Return the [x, y] coordinate for the center point of the cell that contains the specified text.  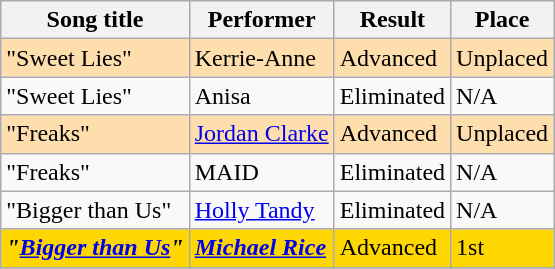
Place [502, 20]
Anisa [262, 96]
Michael Rice [262, 248]
Jordan Clarke [262, 134]
Result [392, 20]
Song title [95, 20]
Holly Tandy [262, 210]
Performer [262, 20]
1st [502, 248]
MAID [262, 172]
Kerrie-Anne [262, 58]
